Extract the [X, Y] coordinate from the center of the cell holding the provided text.  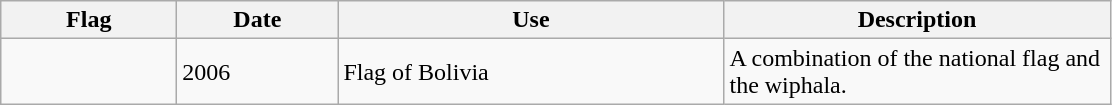
Flag of Bolivia [531, 72]
Flag [89, 20]
2006 [258, 72]
Date [258, 20]
A combination of the national flag and the wiphala. [917, 72]
Use [531, 20]
Description [917, 20]
